Search for the cell housing the specified text and yield its (X, Y) center coordinate. 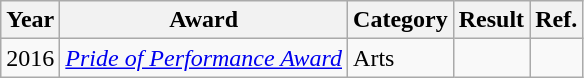
Category (401, 20)
Year (30, 20)
Ref. (556, 20)
Result (491, 20)
2016 (30, 58)
Pride of Performance Award (204, 58)
Arts (401, 58)
Award (204, 20)
